From the cell containing the given text, extract its center point as (x, y) coordinate. 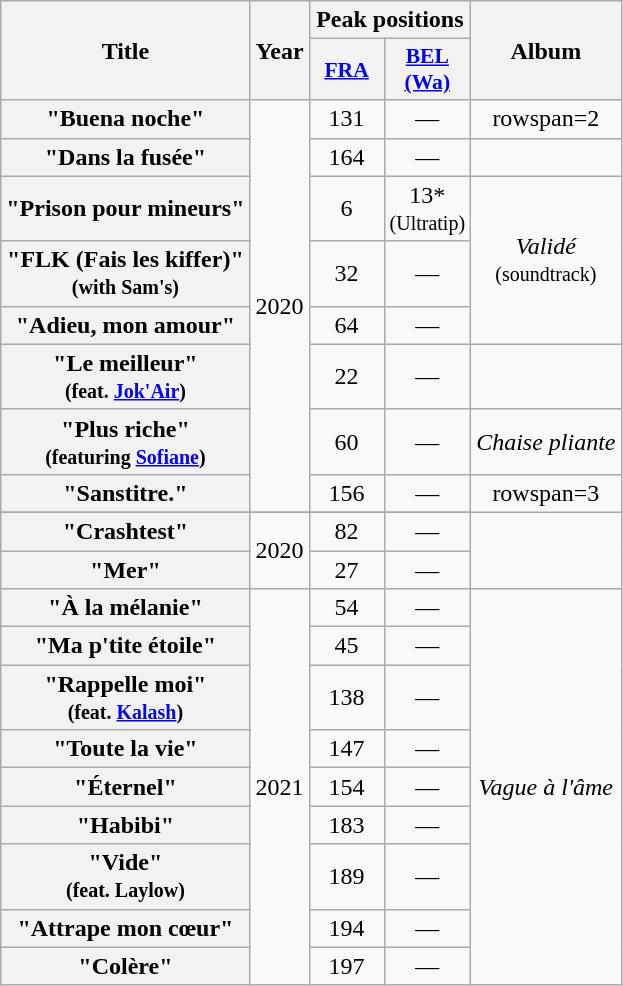
"Dans la fusée" (126, 157)
164 (346, 157)
BEL (Wa) (428, 70)
"Le meilleur"(feat. Jok'Air) (126, 376)
"Crashtest" (126, 531)
rowspan=3 (546, 493)
13*(Ultratip) (428, 208)
156 (346, 493)
22 (346, 376)
"Colère" (126, 966)
"Prison pour mineurs" (126, 208)
"Rappelle moi"(feat. Kalash) (126, 698)
189 (346, 876)
Title (126, 50)
6 (346, 208)
45 (346, 646)
194 (346, 928)
197 (346, 966)
"À la mélanie" (126, 608)
"Mer" (126, 569)
"Plus riche"(featuring Sofiane) (126, 442)
Year (280, 50)
"Toute la vie" (126, 749)
Album (546, 50)
"FLK (Fais les kiffer)"(with Sam's) (126, 274)
"Éternel" (126, 787)
Validé (soundtrack) (546, 260)
"Ma p'tite étoile" (126, 646)
"Buena noche" (126, 119)
60 (346, 442)
Vague à l'âme (546, 788)
27 (346, 569)
131 (346, 119)
32 (346, 274)
154 (346, 787)
147 (346, 749)
82 (346, 531)
rowspan=2 (546, 119)
64 (346, 325)
"Attrape mon cœur" (126, 928)
54 (346, 608)
"Adieu, mon amour" (126, 325)
Peak positions (390, 20)
138 (346, 698)
"Habibi" (126, 825)
183 (346, 825)
FRA (346, 70)
"Vide" (feat. Laylow) (126, 876)
"Sanstitre." (126, 493)
2021 (280, 788)
Chaise pliante (546, 442)
